Detect which cell encompasses the target text, then output its [X, Y] center coordinate. 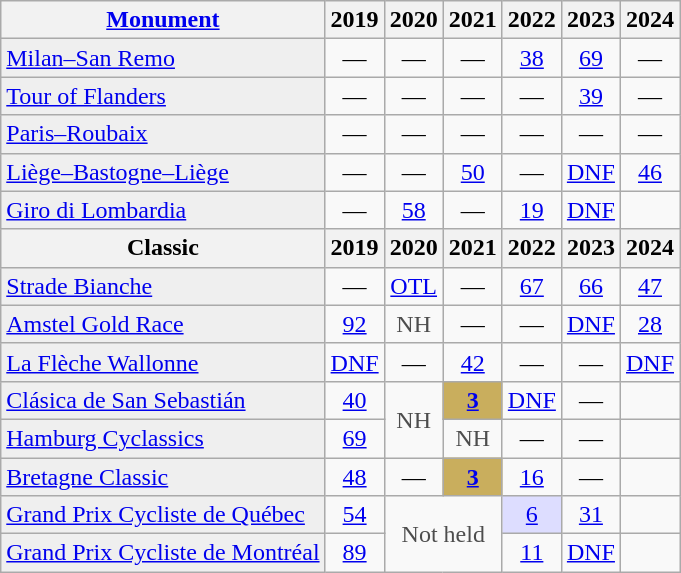
OTL [414, 286]
Hamburg Cyclassics [163, 438]
11 [532, 553]
28 [650, 324]
Grand Prix Cycliste de Québec [163, 515]
92 [354, 324]
Strade Bianche [163, 286]
46 [650, 172]
6 [532, 515]
Tour of Flanders [163, 96]
50 [472, 172]
16 [532, 477]
Milan–San Remo [163, 58]
Grand Prix Cycliste de Montréal [163, 553]
48 [354, 477]
Not held [443, 534]
Monument [163, 20]
89 [354, 553]
67 [532, 286]
54 [354, 515]
31 [590, 515]
Classic [163, 248]
La Flèche Wallonne [163, 362]
42 [472, 362]
Liège–Bastogne–Liège [163, 172]
Paris–Roubaix [163, 134]
66 [590, 286]
38 [532, 58]
58 [414, 210]
19 [532, 210]
47 [650, 286]
39 [590, 96]
Bretagne Classic [163, 477]
40 [354, 400]
Giro di Lombardia [163, 210]
Clásica de San Sebastián [163, 400]
Amstel Gold Race [163, 324]
